Output the [x, y] coordinate of the center of the cell containing the given text.  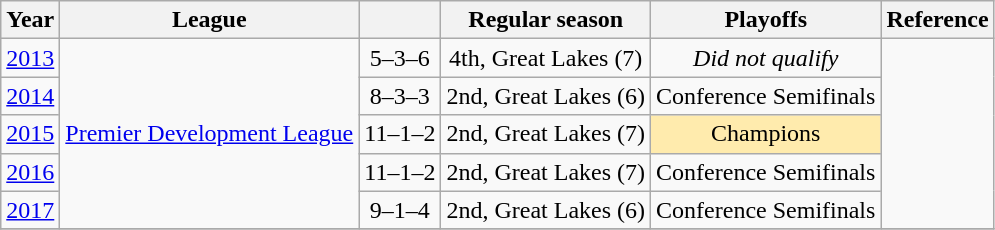
Did not qualify [766, 58]
2014 [30, 96]
League [210, 20]
5–3–6 [400, 58]
8–3–3 [400, 96]
9–1–4 [400, 210]
Regular season [546, 20]
4th, Great Lakes (7) [546, 58]
Playoffs [766, 20]
2017 [30, 210]
Reference [938, 20]
2016 [30, 172]
Champions [766, 134]
2015 [30, 134]
2013 [30, 58]
Year [30, 20]
Premier Development League [210, 134]
